Determine the (X, Y) coordinate at the center of the cell enclosing the given text.  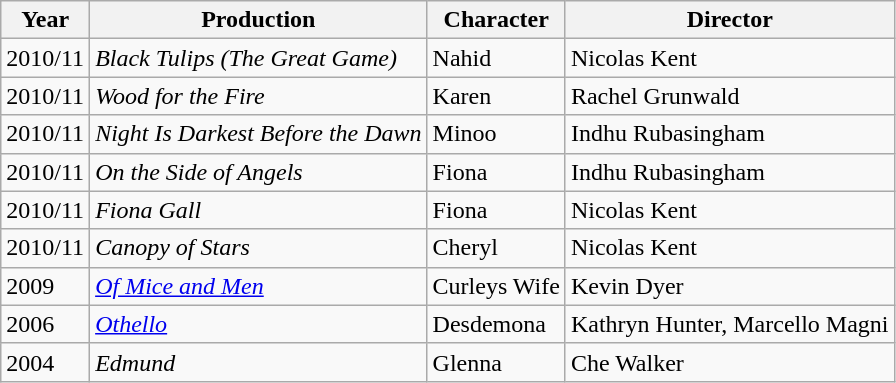
Che Walker (730, 362)
Director (730, 20)
Cheryl (496, 248)
2009 (46, 286)
Kevin Dyer (730, 286)
Wood for the Fire (258, 96)
Nahid (496, 58)
Desdemona (496, 324)
Karen (496, 96)
Edmund (258, 362)
2004 (46, 362)
Glenna (496, 362)
Kathryn Hunter, Marcello Magni (730, 324)
Canopy of Stars (258, 248)
Night Is Darkest Before the Dawn (258, 134)
Black Tulips (The Great Game) (258, 58)
Character (496, 20)
Curleys Wife (496, 286)
Fiona Gall (258, 210)
On the Side of Angels (258, 172)
2006 (46, 324)
Minoo (496, 134)
Of Mice and Men (258, 286)
Othello (258, 324)
Production (258, 20)
Rachel Grunwald (730, 96)
Year (46, 20)
